Identify which cell holds the provided text, then report its [x, y] central coordinate. 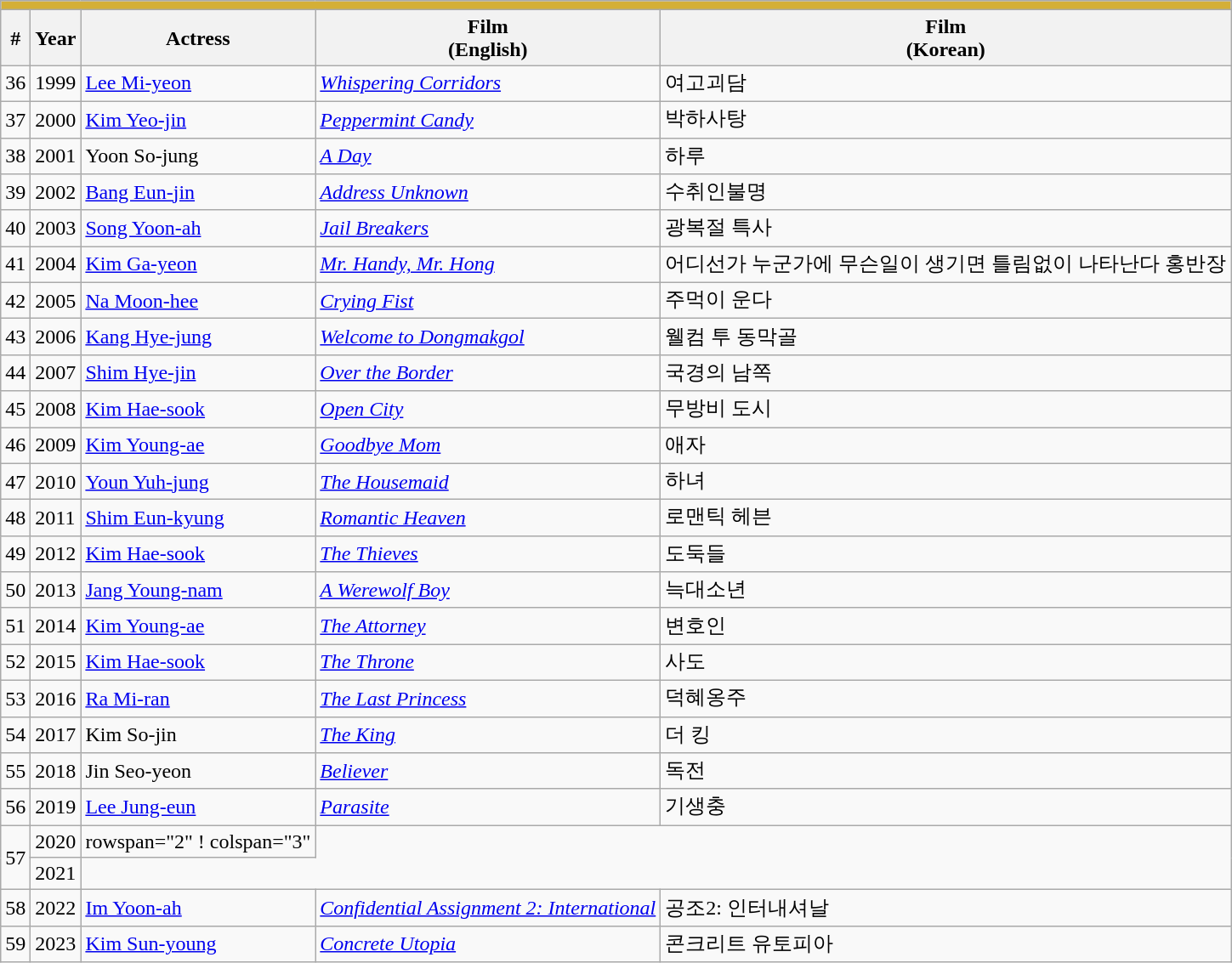
47 [15, 481]
Yoon So-jung [198, 156]
로맨틱 헤븐 [945, 518]
Open City [488, 410]
2008 [56, 410]
Welcome to Dongmakgol [488, 337]
더 킹 [945, 734]
The King [488, 734]
2018 [56, 772]
44 [15, 372]
55 [15, 772]
Film(Korean) [945, 37]
2006 [56, 337]
45 [15, 410]
53 [15, 699]
Kim Yeo-jin [198, 119]
Kim Ga-yeon [198, 265]
The Housemaid [488, 481]
Believer [488, 772]
Song Yoon-ah [198, 228]
Ra Mi-ran [198, 699]
2011 [56, 518]
Whispering Corridors [488, 83]
공조2: 인터내셔날 [945, 908]
2014 [56, 626]
2019 [56, 807]
The Attorney [488, 626]
54 [15, 734]
2020 [56, 841]
2004 [56, 265]
애자 [945, 445]
Year [56, 37]
2023 [56, 943]
2000 [56, 119]
Kang Hye-jung [198, 337]
The Throne [488, 663]
Shim Eun-kyung [198, 518]
A Werewolf Boy [488, 590]
Concrete Utopia [488, 943]
변호인 [945, 626]
Film(English) [488, 37]
여고괴담 [945, 83]
59 [15, 943]
주먹이 운다 [945, 301]
Bang Eun-jin [198, 192]
Peppermint Candy [488, 119]
웰컴 투 동막골 [945, 337]
48 [15, 518]
콘크리트 유토피아 [945, 943]
50 [15, 590]
Goodbye Mom [488, 445]
Jin Seo-yeon [198, 772]
독전 [945, 772]
2012 [56, 554]
49 [15, 554]
Kim So-jin [198, 734]
2015 [56, 663]
37 [15, 119]
1999 [56, 83]
2003 [56, 228]
41 [15, 265]
46 [15, 445]
Jang Young-nam [198, 590]
The Last Princess [488, 699]
51 [15, 626]
38 [15, 156]
39 [15, 192]
하루 [945, 156]
2022 [56, 908]
A Day [488, 156]
43 [15, 337]
57 [15, 858]
무방비 도시 [945, 410]
Address Unknown [488, 192]
Over the Border [488, 372]
56 [15, 807]
수취인불명 [945, 192]
58 [15, 908]
Im Yoon-ah [198, 908]
rowspan="2" ! colspan="3" [198, 841]
2005 [56, 301]
Shim Hye-jin [198, 372]
Lee Jung-eun [198, 807]
Kim Sun-young [198, 943]
52 [15, 663]
2002 [56, 192]
Mr. Handy, Mr. Hong [488, 265]
하녀 [945, 481]
# [15, 37]
42 [15, 301]
Confidential Assignment 2: International [488, 908]
늑대소년 [945, 590]
박하사탕 [945, 119]
2017 [56, 734]
2010 [56, 481]
Youn Yuh-jung [198, 481]
2013 [56, 590]
광복절 특사 [945, 228]
2007 [56, 372]
기생충 [945, 807]
Lee Mi-yeon [198, 83]
Parasite [488, 807]
덕혜옹주 [945, 699]
The Thieves [488, 554]
Romantic Heaven [488, 518]
40 [15, 228]
도둑들 [945, 554]
Jail Breakers [488, 228]
Actress [198, 37]
국경의 남쪽 [945, 372]
2021 [56, 874]
Na Moon-hee [198, 301]
어디선가 누군가에 무슨일이 생기면 틀림없이 나타난다 홍반장 [945, 265]
사도 [945, 663]
36 [15, 83]
2001 [56, 156]
2016 [56, 699]
Crying Fist [488, 301]
2009 [56, 445]
